Detect which cell encompasses the target text, then output its [X, Y] center coordinate. 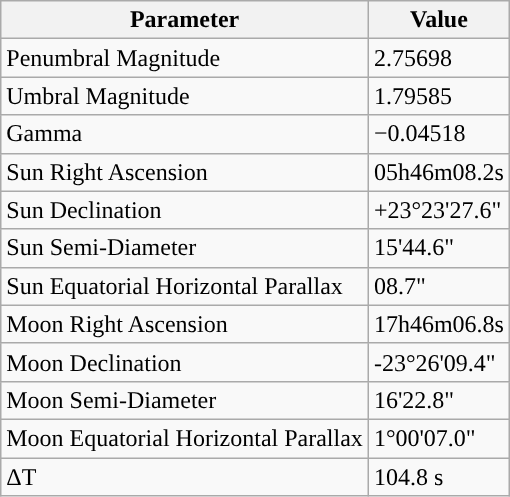
05h46m08.2s [438, 172]
+23°23'27.6" [438, 210]
Penumbral Magnitude [185, 58]
Sun Semi-Diameter [185, 248]
Sun Declination [185, 210]
104.8 s [438, 477]
Umbral Magnitude [185, 96]
2.75698 [438, 58]
15'44.6" [438, 248]
Parameter [185, 20]
Moon Equatorial Horizontal Parallax [185, 438]
Sun Right Ascension [185, 172]
1.79585 [438, 96]
Sun Equatorial Horizontal Parallax [185, 286]
Moon Semi-Diameter [185, 400]
Value [438, 20]
ΔT [185, 477]
08.7" [438, 286]
-23°26'09.4" [438, 362]
Moon Declination [185, 362]
Gamma [185, 134]
1°00'07.0" [438, 438]
Moon Right Ascension [185, 324]
−0.04518 [438, 134]
17h46m06.8s [438, 324]
16'22.8" [438, 400]
